For the text-containing cell, return its midpoint in (x, y) coordinate format. 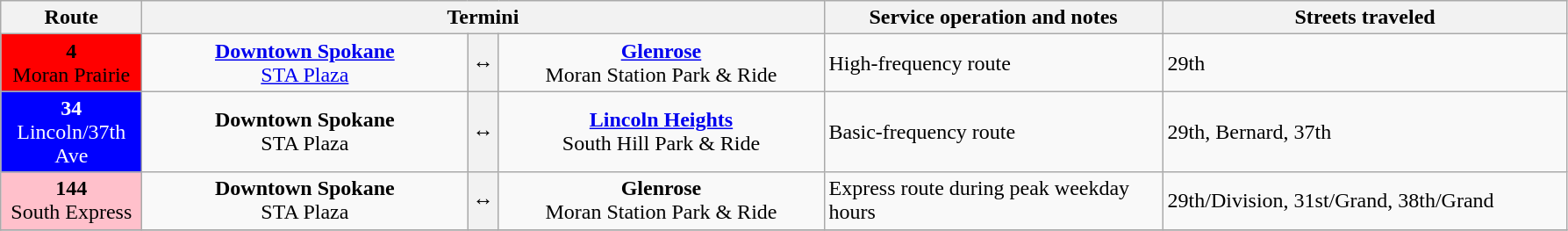
Termini (483, 18)
29th/Division, 31st/Grand, 38th/Grand (1365, 200)
Service operation and notes (993, 18)
Basic-frequency route (993, 132)
29th (1365, 63)
4Moran Prairie (72, 63)
Streets traveled (1365, 18)
Lincoln HeightsSouth Hill Park & Ride (662, 132)
Route (72, 18)
144South Express (72, 200)
Downtown Spokane STA Plaza (305, 200)
High-frequency route (993, 63)
29th, Bernard, 37th (1365, 132)
34Lincoln/37th Ave (72, 132)
Express route during peak weekday hours (993, 200)
